Extract the [x, y] coordinate from the center of the cell holding the provided text.  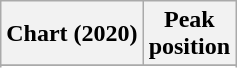
Chart (2020) [72, 34]
Peakposition [189, 34]
